Return [X, Y] of the center of cell containing provided text 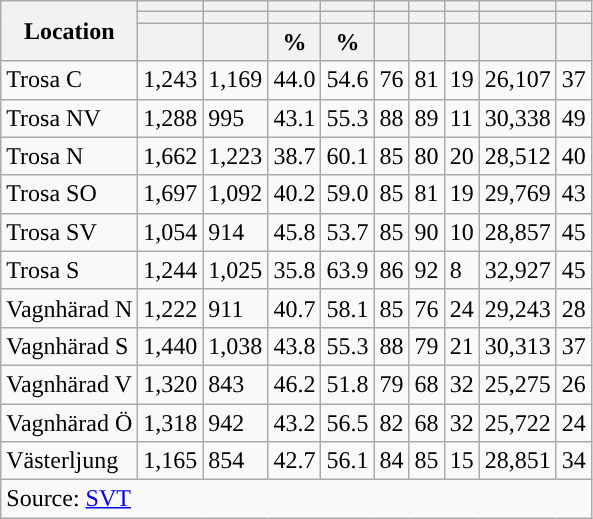
56.1 [348, 461]
1,244 [170, 270]
86 [392, 270]
Västerljung [70, 461]
25,722 [518, 423]
10 [462, 232]
60.1 [348, 156]
49 [574, 118]
26,107 [518, 80]
11 [462, 118]
30,338 [518, 118]
Vagnhärad V [70, 384]
28,512 [518, 156]
1,092 [236, 194]
63.9 [348, 270]
Trosa N [70, 156]
1,320 [170, 384]
54.6 [348, 80]
Location [70, 31]
Trosa NV [70, 118]
Trosa SO [70, 194]
43 [574, 194]
1,165 [170, 461]
90 [426, 232]
35.8 [294, 270]
44.0 [294, 80]
56.5 [348, 423]
53.7 [348, 232]
20 [462, 156]
51.8 [348, 384]
40.2 [294, 194]
40 [574, 156]
38.7 [294, 156]
43.8 [294, 346]
58.1 [348, 308]
42.7 [294, 461]
1,025 [236, 270]
26 [574, 384]
80 [426, 156]
1,440 [170, 346]
1,662 [170, 156]
Vagnhärad S [70, 346]
1,243 [170, 80]
28,857 [518, 232]
28,851 [518, 461]
84 [392, 461]
59.0 [348, 194]
Trosa C [70, 80]
92 [426, 270]
911 [236, 308]
1,223 [236, 156]
1,038 [236, 346]
854 [236, 461]
843 [236, 384]
8 [462, 270]
942 [236, 423]
25,275 [518, 384]
Source: SVT [296, 499]
45.8 [294, 232]
1,054 [170, 232]
Vagnhärad N [70, 308]
82 [392, 423]
29,243 [518, 308]
15 [462, 461]
1,288 [170, 118]
40.7 [294, 308]
Trosa S [70, 270]
29,769 [518, 194]
21 [462, 346]
1,318 [170, 423]
43.2 [294, 423]
Trosa SV [70, 232]
Vagnhärad Ö [70, 423]
1,222 [170, 308]
995 [236, 118]
46.2 [294, 384]
1,169 [236, 80]
28 [574, 308]
914 [236, 232]
1,697 [170, 194]
32,927 [518, 270]
30,313 [518, 346]
89 [426, 118]
43.1 [294, 118]
34 [574, 461]
